Search for the cell housing the specified text and yield its (X, Y) center coordinate. 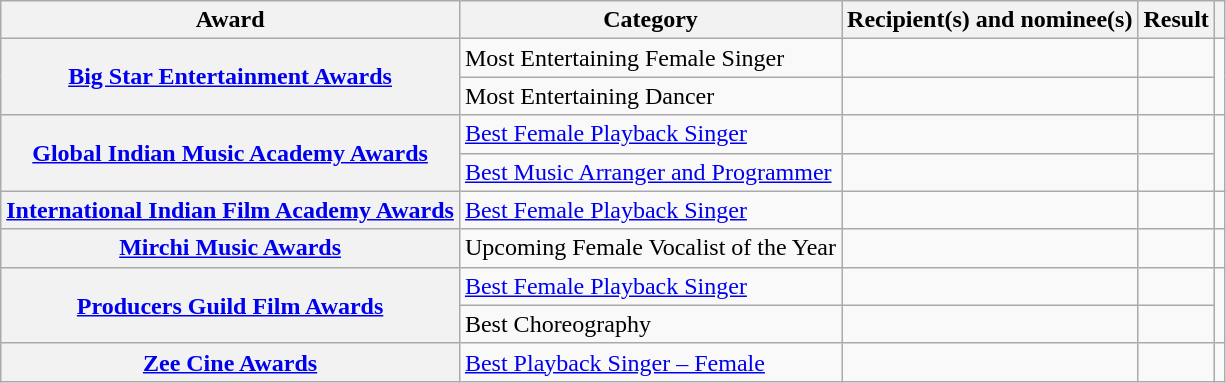
Producers Guild Film Awards (230, 305)
Award (230, 20)
Best Choreography (650, 324)
Result (1176, 20)
Best Playback Singer – Female (650, 362)
Best Music Arranger and Programmer (650, 172)
Global Indian Music Academy Awards (230, 153)
Most Entertaining Female Singer (650, 58)
Big Star Entertainment Awards (230, 77)
Mirchi Music Awards (230, 248)
Category (650, 20)
Recipient(s) and nominee(s) (990, 20)
Zee Cine Awards (230, 362)
Upcoming Female Vocalist of the Year (650, 248)
International Indian Film Academy Awards (230, 210)
Most Entertaining Dancer (650, 96)
